Return the [x, y] coordinate for the center point of the cell that contains the specified text.  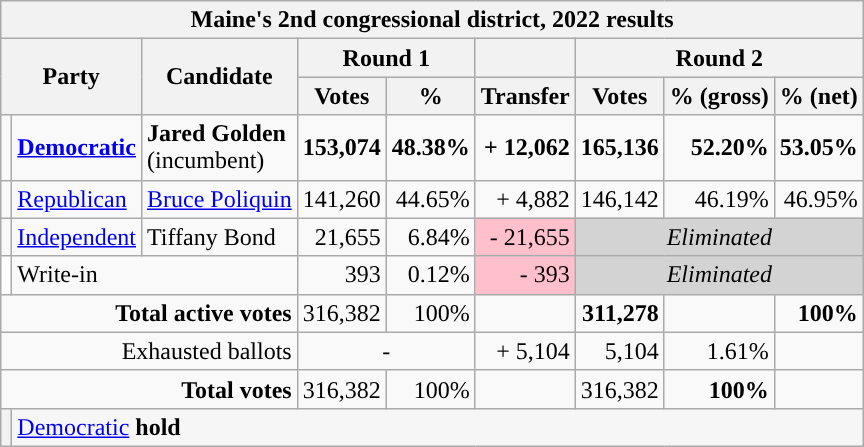
Round 2 [719, 58]
Write-in [154, 275]
6.84% [430, 237]
Bruce Poliquin [219, 199]
146,142 [620, 199]
Maine's 2nd congressional district, 2022 results [432, 20]
393 [342, 275]
Democratic hold [438, 427]
Jared Golden(incumbent) [219, 148]
Independent [77, 237]
1.61% [719, 351]
48.38% [430, 148]
Transfer [525, 96]
+ 5,104 [525, 351]
% (net) [818, 96]
Total active votes [149, 313]
52.20% [719, 148]
53.05% [818, 148]
Exhausted ballots [149, 351]
- 21,655 [525, 237]
311,278 [620, 313]
Party [72, 77]
46.19% [719, 199]
141,260 [342, 199]
165,136 [620, 148]
Round 1 [386, 58]
% (gross) [719, 96]
Tiffany Bond [219, 237]
- [386, 351]
- 393 [525, 275]
% [430, 96]
Democratic [77, 148]
Candidate [219, 77]
Republican [77, 199]
+ 4,882 [525, 199]
21,655 [342, 237]
+ 12,062 [525, 148]
44.65% [430, 199]
46.95% [818, 199]
0.12% [430, 275]
Total votes [149, 389]
5,104 [620, 351]
153,074 [342, 148]
